Capture the cell that displays the provided text and extract its [x, y] central coordinate. 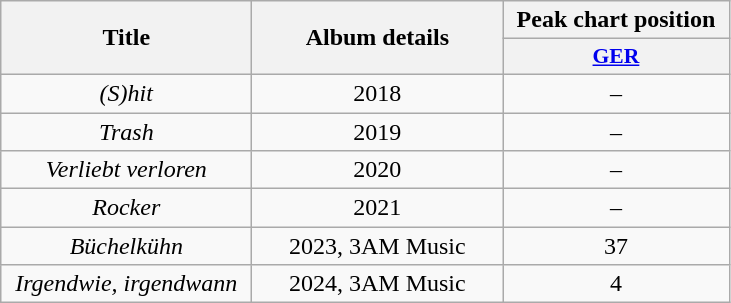
2024, 3AM Music [378, 284]
2020 [378, 170]
2018 [378, 93]
Trash [126, 131]
37 [616, 246]
Büchelkühn [126, 246]
Album details [378, 38]
GER [616, 57]
Title [126, 38]
Verliebt verloren [126, 170]
2023, 3AM Music [378, 246]
Irgendwie, irgendwann [126, 284]
2021 [378, 208]
Rocker [126, 208]
Peak chart position [616, 20]
2019 [378, 131]
4 [616, 284]
(S)hit [126, 93]
